Extract the [x, y] coordinate from the center of the cell holding the provided text.  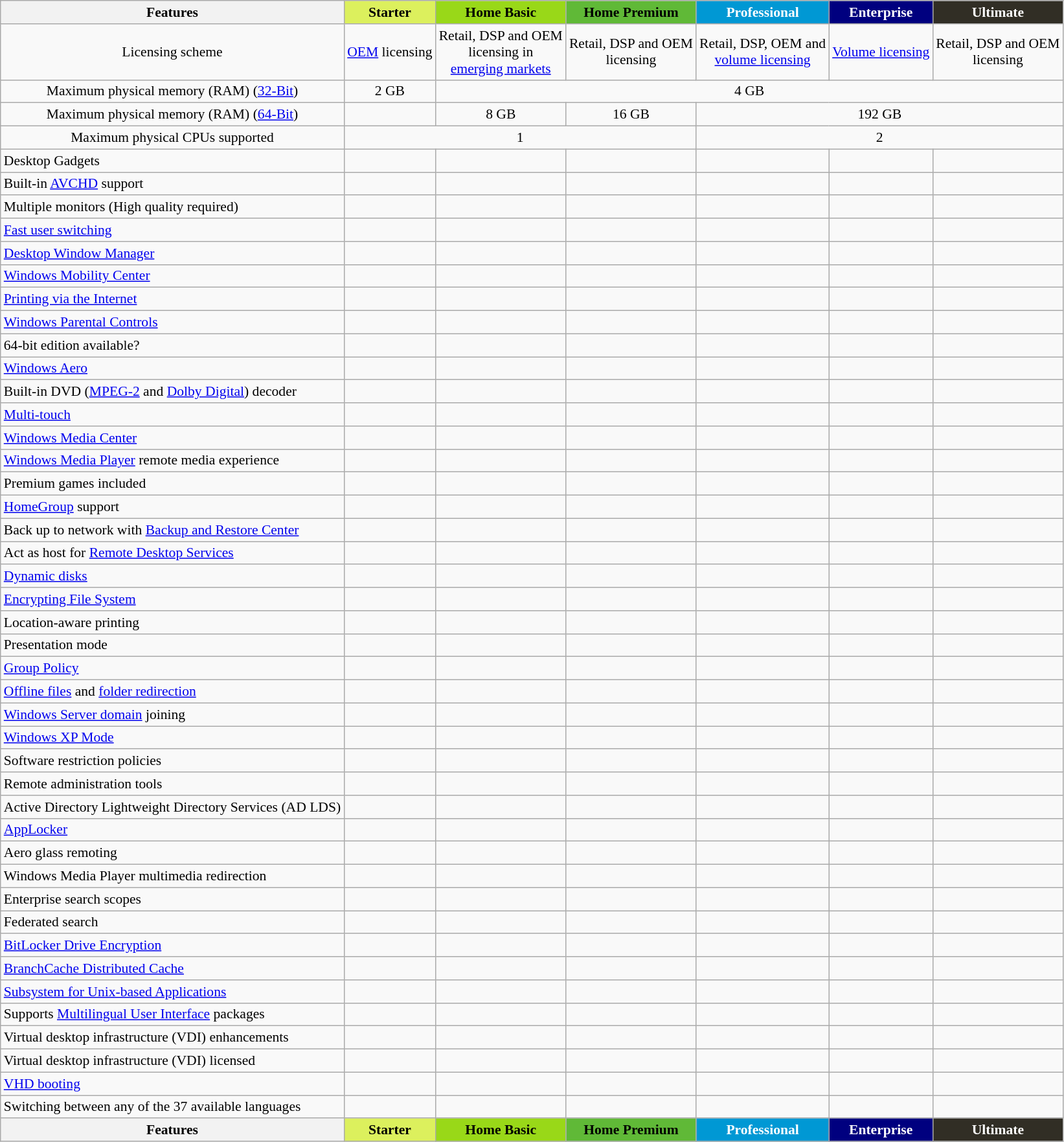
Back up to network with Backup and Restore Center [172, 530]
Fast user switching [172, 230]
Offline files and folder redirection [172, 692]
Active Directory Lightweight Directory Services (AD LDS) [172, 807]
1 [520, 138]
Built-in DVD (MPEG-2 and Dolby Digital) decoder [172, 392]
HomeGroup support [172, 507]
Windows Parental Controls [172, 323]
Volume licensing [881, 52]
Enterprise search scopes [172, 899]
Encrypting File System [172, 599]
Maximum physical CPUs supported [172, 138]
Supports Multilingual User Interface packages [172, 1014]
Group Policy [172, 668]
Dynamic disks [172, 577]
Maximum physical memory (RAM) (32-Bit) [172, 91]
64-bit edition available? [172, 345]
192 GB [879, 115]
Windows XP Mode [172, 738]
Licensing scheme [172, 52]
Windows Media Player remote media experience [172, 461]
Windows Aero [172, 369]
Virtual desktop infrastructure (VDI) licensed [172, 1061]
Maximum physical memory (RAM) (64-Bit) [172, 115]
4 GB [750, 91]
Windows Media Player multimedia redirection [172, 876]
OEM licensing [390, 52]
Windows Media Center [172, 438]
Desktop Window Manager [172, 253]
Aero glass remoting [172, 853]
2 GB [390, 91]
Retail, DSP and OEMlicensing inemerging markets [501, 52]
Remote administration tools [172, 784]
Windows Server domain joining [172, 714]
Switching between any of the 37 available languages [172, 1107]
Software restriction policies [172, 761]
Location-aware printing [172, 622]
Desktop Gadgets [172, 161]
Built-in AVCHD support [172, 184]
VHD booting [172, 1084]
Windows Mobility Center [172, 276]
Act as host for Remote Desktop Services [172, 553]
16 GB [631, 115]
Multi-touch [172, 415]
Multiple monitors (High quality required) [172, 207]
BranchCache Distributed Cache [172, 968]
Subsystem for Unix-based Applications [172, 992]
BitLocker Drive Encryption [172, 946]
Virtual desktop infrastructure (VDI) enhancements [172, 1038]
Printing via the Internet [172, 299]
Premium games included [172, 484]
Presentation mode [172, 645]
Retail, DSP, OEM andvolume licensing [763, 52]
Federated search [172, 922]
AppLocker [172, 830]
8 GB [501, 115]
2 [879, 138]
